Detect which cell encompasses the target text, then output its [x, y] center coordinate. 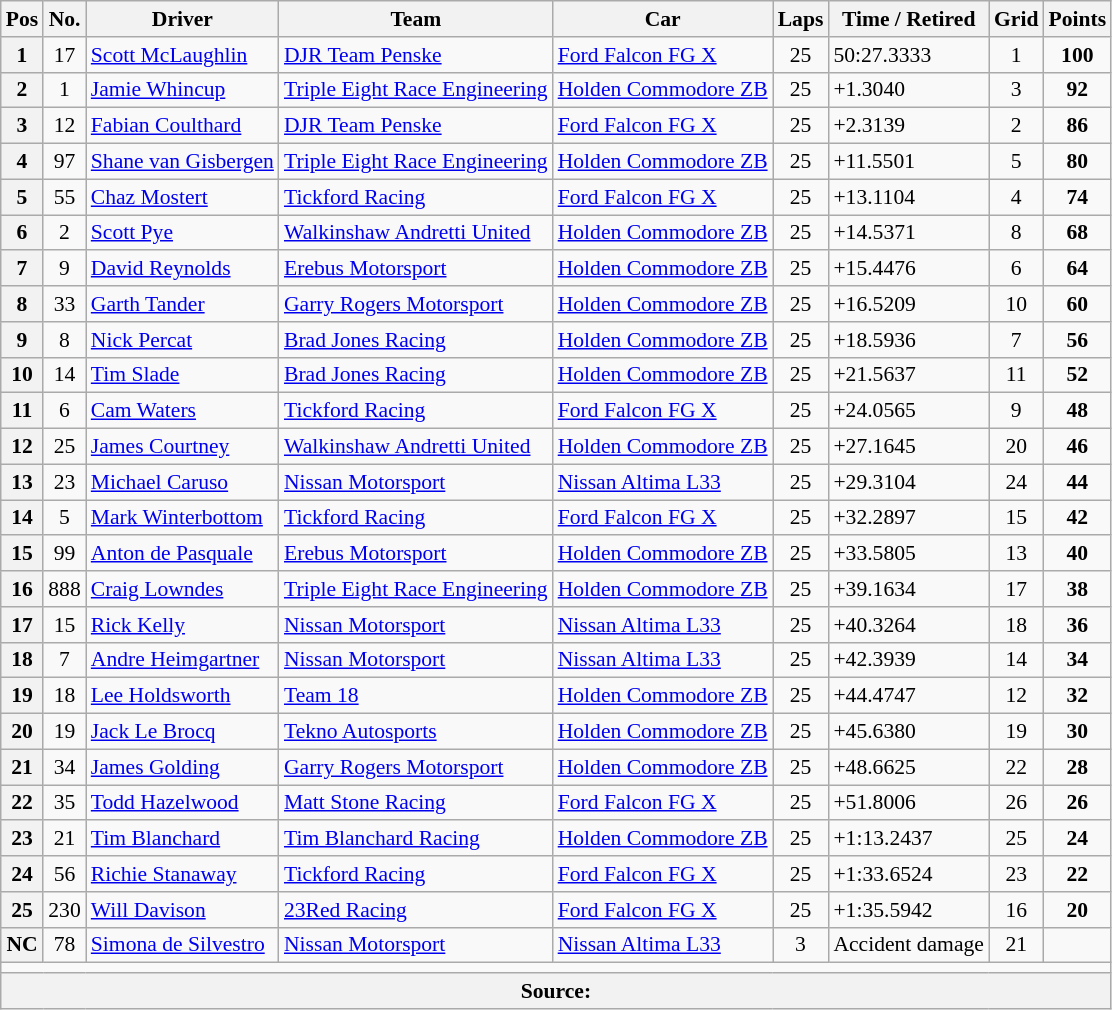
Fabian Coulthard [182, 126]
+14.5371 [908, 233]
No. [64, 19]
+2.3139 [908, 126]
+44.4747 [908, 696]
33 [64, 304]
Jack Le Brocq [182, 732]
Shane van Gisbergen [182, 162]
+40.3264 [908, 625]
Jamie Whincup [182, 90]
+27.1645 [908, 447]
+15.4476 [908, 269]
Grid [1016, 19]
NC [22, 945]
+1.3040 [908, 90]
100 [1077, 55]
+45.6380 [908, 732]
+16.5209 [908, 304]
Time / Retired [908, 19]
Mark Winterbottom [182, 518]
Tim Blanchard Racing [416, 839]
Matt Stone Racing [416, 803]
Michael Caruso [182, 482]
+48.6625 [908, 767]
Source: [556, 991]
+18.5936 [908, 340]
68 [1077, 233]
40 [1077, 554]
36 [1077, 625]
48 [1077, 411]
Driver [182, 19]
Cam Waters [182, 411]
Team [416, 19]
Scott McLaughlin [182, 55]
60 [1077, 304]
David Reynolds [182, 269]
44 [1077, 482]
Richie Stanaway [182, 874]
Tim Blanchard [182, 839]
55 [64, 197]
Team 18 [416, 696]
38 [1077, 589]
Pos [22, 19]
Garth Tander [182, 304]
+29.3104 [908, 482]
74 [1077, 197]
46 [1077, 447]
64 [1077, 269]
50:27.3333 [908, 55]
52 [1077, 375]
99 [64, 554]
Car [663, 19]
Tim Slade [182, 375]
+1:13.2437 [908, 839]
Points [1077, 19]
+39.1634 [908, 589]
78 [64, 945]
+42.3939 [908, 660]
+33.5805 [908, 554]
+1:35.5942 [908, 910]
Chaz Mostert [182, 197]
Rick Kelly [182, 625]
+13.1104 [908, 197]
Anton de Pasquale [182, 554]
+11.5501 [908, 162]
Tekno Autosports [416, 732]
35 [64, 803]
Simona de Silvestro [182, 945]
Todd Hazelwood [182, 803]
Accident damage [908, 945]
30 [1077, 732]
+1:33.6524 [908, 874]
James Courtney [182, 447]
+32.2897 [908, 518]
97 [64, 162]
James Golding [182, 767]
23Red Racing [416, 910]
888 [64, 589]
80 [1077, 162]
92 [1077, 90]
86 [1077, 126]
Andre Heimgartner [182, 660]
Nick Percat [182, 340]
Laps [801, 19]
+21.5637 [908, 375]
Scott Pye [182, 233]
Will Davison [182, 910]
Craig Lowndes [182, 589]
+51.8006 [908, 803]
230 [64, 910]
+24.0565 [908, 411]
42 [1077, 518]
32 [1077, 696]
28 [1077, 767]
Lee Holdsworth [182, 696]
